Output the (x, y) coordinate of the center of the cell containing the given text.  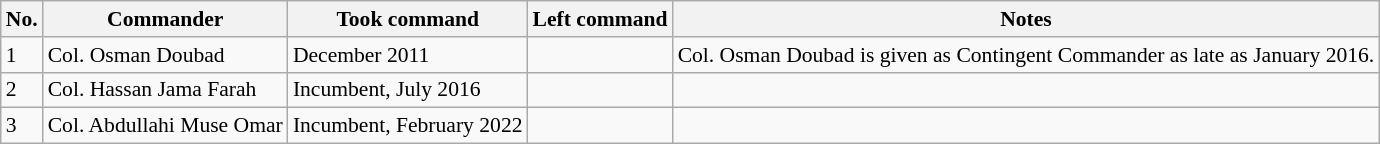
No. (22, 19)
Col. Osman Doubad is given as Contingent Commander as late as January 2016. (1026, 55)
Col. Hassan Jama Farah (166, 90)
Col. Abdullahi Muse Omar (166, 126)
1 (22, 55)
Took command (408, 19)
Col. Osman Doubad (166, 55)
Notes (1026, 19)
Incumbent, February 2022 (408, 126)
2 (22, 90)
3 (22, 126)
December 2011 (408, 55)
Left command (600, 19)
Incumbent, July 2016 (408, 90)
Commander (166, 19)
